Detect which cell encompasses the target text, then output its (X, Y) center coordinate. 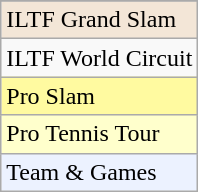
Pro Tennis Tour (100, 134)
ILTF World Circuit (100, 58)
ILTF Grand Slam (100, 20)
Pro Slam (100, 96)
Team & Games (100, 172)
